Return the (X, Y) coordinate for the center point of the cell that contains the specified text.  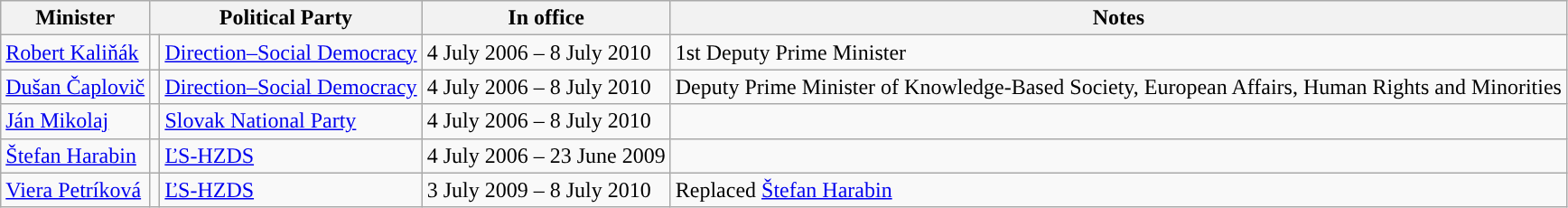
Replaced Štefan Harabin (1118, 190)
Štefan Harabin (76, 156)
1st Deputy Prime Minister (1118, 52)
3 July 2009 – 8 July 2010 (546, 190)
Robert Kaliňák (76, 52)
Dušan Čaplovič (76, 87)
Notes (1118, 18)
Ján Mikolaj (76, 121)
Minister (76, 18)
4 July 2006 – 23 June 2009 (546, 156)
In office (546, 18)
Deputy Prime Minister of Knowledge-Based Society, European Affairs, Human Rights and Minorities (1118, 87)
Political Party (285, 18)
Slovak National Party (291, 121)
Viera Petríková (76, 190)
